Locate the cell with the specified text and output its (x, y) center coordinate. 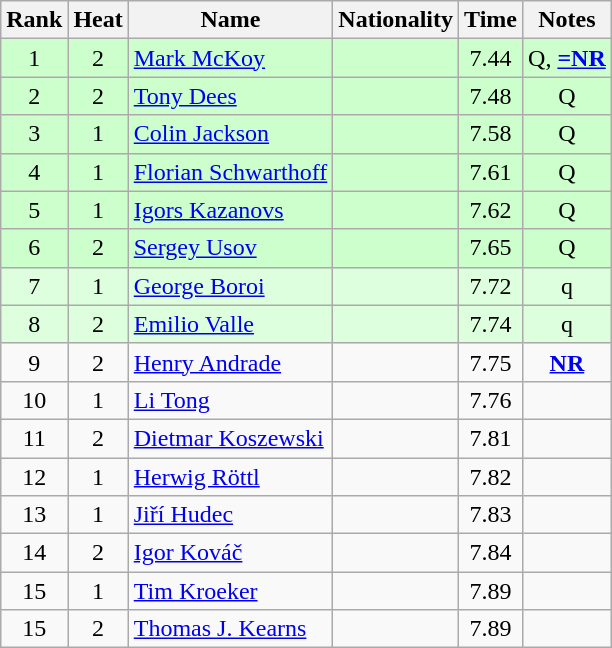
7.58 (491, 134)
7.65 (491, 248)
9 (34, 362)
12 (34, 477)
7.62 (491, 210)
Igor Kováč (230, 553)
10 (34, 400)
7.61 (491, 172)
Name (230, 20)
Sergey Usov (230, 248)
14 (34, 553)
7.83 (491, 515)
Thomas J. Kearns (230, 629)
7.84 (491, 553)
Dietmar Koszewski (230, 438)
Igors Kazanovs (230, 210)
Colin Jackson (230, 134)
Notes (568, 20)
Time (491, 20)
Q, =NR (568, 58)
Nationality (396, 20)
7.44 (491, 58)
6 (34, 248)
11 (34, 438)
Heat (98, 20)
Herwig Röttl (230, 477)
George Boroi (230, 286)
Tony Dees (230, 96)
Mark McKoy (230, 58)
Henry Andrade (230, 362)
8 (34, 324)
13 (34, 515)
Rank (34, 20)
7.76 (491, 400)
7.81 (491, 438)
7.75 (491, 362)
Emilio Valle (230, 324)
3 (34, 134)
7.72 (491, 286)
Li Tong (230, 400)
7.48 (491, 96)
7 (34, 286)
Tim Kroeker (230, 591)
4 (34, 172)
7.74 (491, 324)
Jiří Hudec (230, 515)
NR (568, 362)
Florian Schwarthoff (230, 172)
5 (34, 210)
7.82 (491, 477)
